Pinpoint the cell where the given text exists, returning its (x, y) midpoint coordinate. 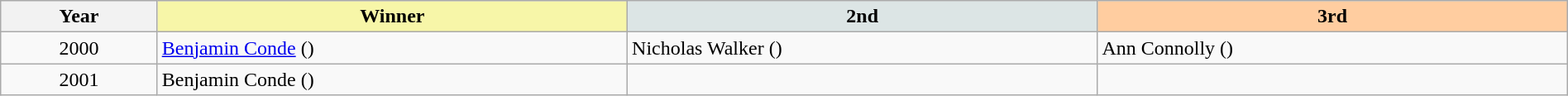
Ann Connolly () (1332, 48)
3rd (1332, 17)
Nicholas Walker () (863, 48)
Year (79, 17)
2nd (863, 17)
Winner (392, 17)
2001 (79, 79)
2000 (79, 48)
